Output the [x, y] coordinate of the center of the cell containing the given text.  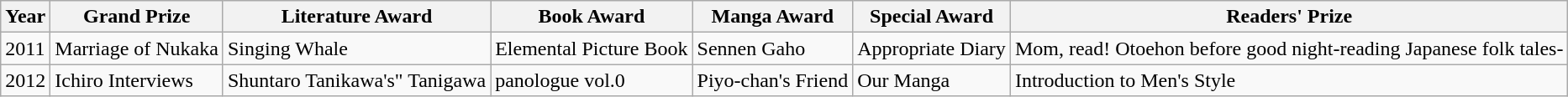
2012 [25, 80]
Piyo-chan's Friend [773, 80]
Marriage of Nukaka [137, 48]
Mom, read! Otoehon before good night-reading Japanese folk tales- [1289, 48]
Singing Whale [356, 48]
Appropriate Diary [932, 48]
Ichiro Interviews [137, 80]
Our Manga [932, 80]
panologue vol.0 [592, 80]
Year [25, 17]
Readers' Prize [1289, 17]
Literature Award [356, 17]
Special Award [932, 17]
Book Award [592, 17]
2011 [25, 48]
Elemental Picture Book [592, 48]
Sennen Gaho [773, 48]
Grand Prize [137, 17]
Shuntaro Tanikawa's" Tanigawa [356, 80]
Manga Award [773, 17]
Introduction to Men's Style [1289, 80]
